Determine the (X, Y) coordinate at the center of the cell enclosing the given text.  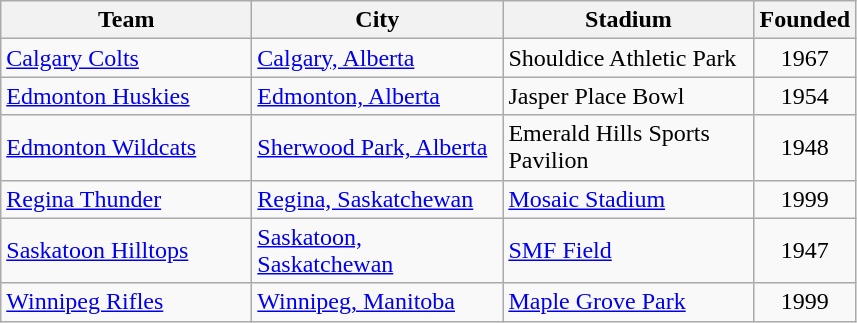
SMF Field (628, 250)
Winnipeg Rifles (126, 302)
Edmonton Huskies (126, 96)
City (378, 20)
Edmonton Wildcats (126, 148)
Winnipeg, Manitoba (378, 302)
Regina Thunder (126, 199)
Stadium (628, 20)
1947 (805, 250)
1967 (805, 58)
Shouldice Athletic Park (628, 58)
Emerald Hills Sports Pavilion (628, 148)
Calgary, Alberta (378, 58)
Sherwood Park, Alberta (378, 148)
Regina, Saskatchewan (378, 199)
Founded (805, 20)
1948 (805, 148)
Maple Grove Park (628, 302)
1954 (805, 96)
Edmonton, Alberta (378, 96)
Saskatoon Hilltops (126, 250)
Saskatoon, Saskatchewan (378, 250)
Jasper Place Bowl (628, 96)
Calgary Colts (126, 58)
Mosaic Stadium (628, 199)
Team (126, 20)
